Return the [x, y] coordinate for the center point of the cell that contains the specified text.  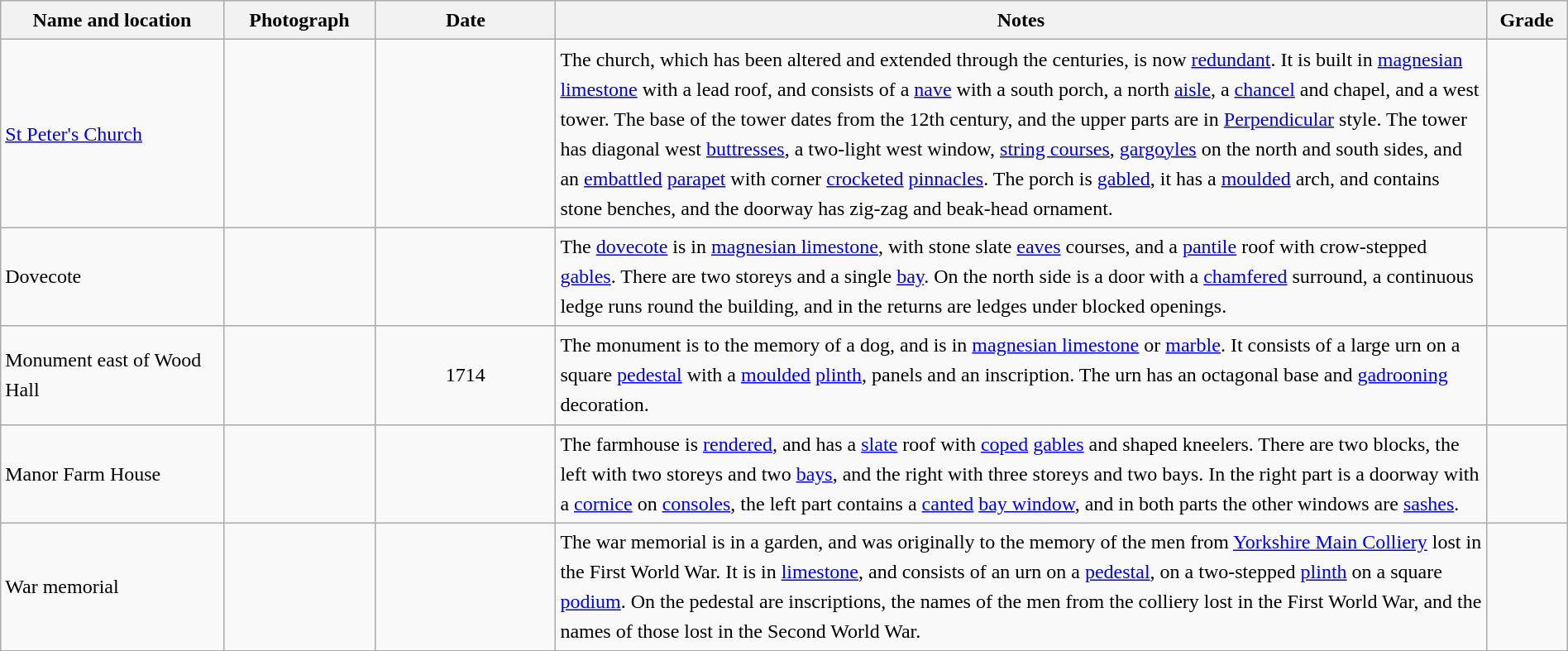
Date [466, 20]
Dovecote [112, 276]
Monument east of Wood Hall [112, 376]
War memorial [112, 587]
1714 [466, 376]
Photograph [299, 20]
Notes [1021, 20]
St Peter's Church [112, 134]
Name and location [112, 20]
Manor Farm House [112, 473]
Grade [1527, 20]
